Determine the (x, y) coordinate at the center of the cell enclosing the given text.  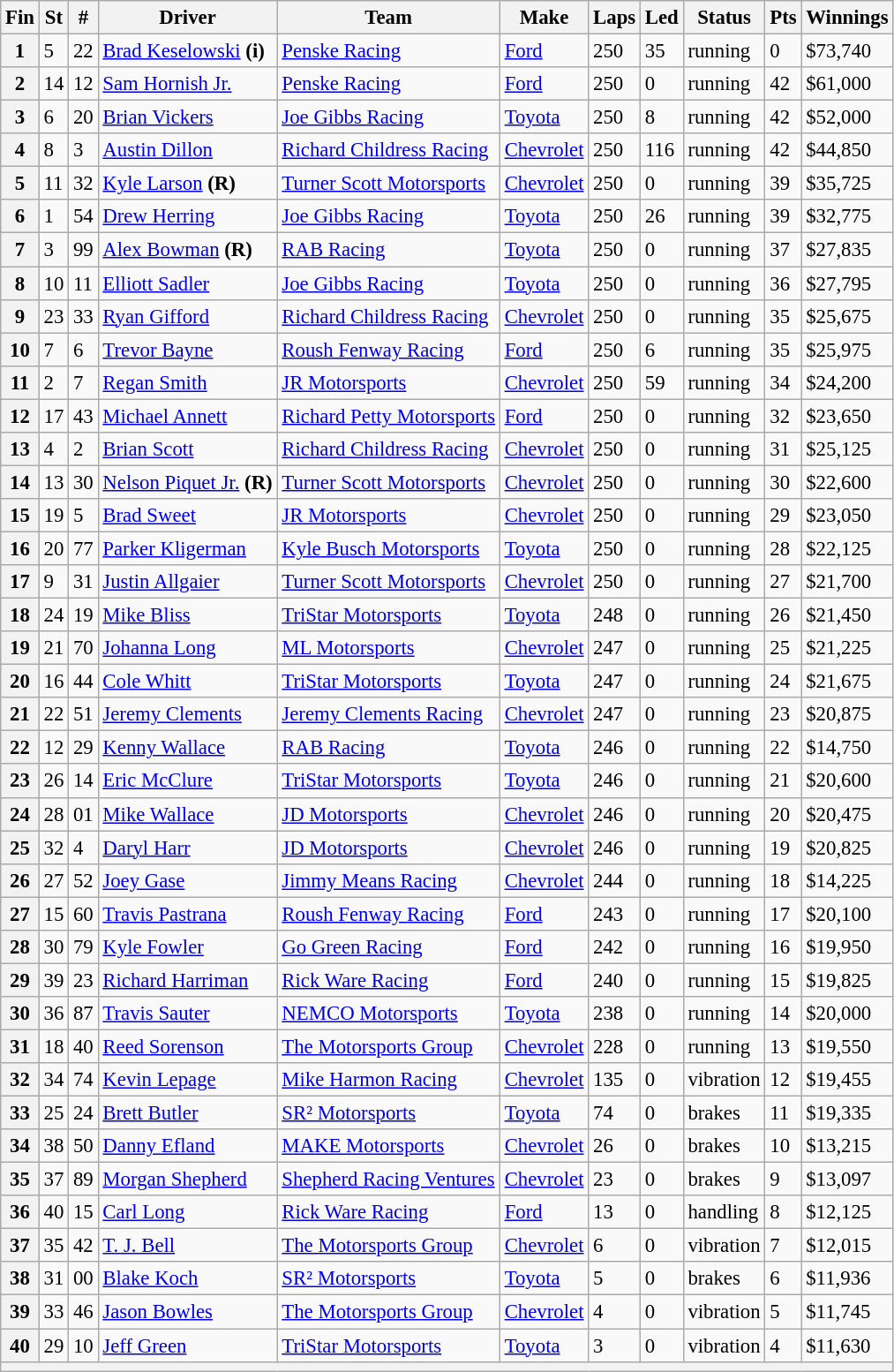
Richard Harriman (187, 980)
$21,225 (847, 648)
$35,725 (847, 184)
$20,475 (847, 814)
Status (724, 18)
$20,100 (847, 914)
$44,850 (847, 150)
$52,000 (847, 117)
Led (662, 18)
$25,975 (847, 350)
Elliott Sadler (187, 283)
Travis Pastrana (187, 914)
Blake Koch (187, 1279)
$22,600 (847, 482)
Shepherd Racing Ventures (388, 1180)
Morgan Shepherd (187, 1180)
Nelson Piquet Jr. (R) (187, 482)
Jason Bowles (187, 1312)
# (83, 18)
$21,675 (847, 682)
$12,015 (847, 1246)
242 (614, 947)
$12,125 (847, 1212)
238 (614, 1014)
$22,125 (847, 548)
87 (83, 1014)
Jeremy Clements Racing (388, 714)
77 (83, 548)
46 (83, 1312)
89 (83, 1180)
Cole Whitt (187, 682)
Richard Petty Motorsports (388, 416)
$21,700 (847, 582)
52 (83, 880)
Michael Annett (187, 416)
$73,740 (847, 51)
NEMCO Motorsports (388, 1014)
Brad Keselowski (i) (187, 51)
$23,650 (847, 416)
$25,675 (847, 316)
ML Motorsports (388, 648)
Drew Herring (187, 216)
$25,125 (847, 449)
$24,200 (847, 382)
Justin Allgaier (187, 582)
Johanna Long (187, 648)
$13,215 (847, 1146)
Parker Kligerman (187, 548)
Kenny Wallace (187, 748)
Fin (20, 18)
Regan Smith (187, 382)
$20,000 (847, 1014)
Team (388, 18)
116 (662, 150)
Alex Bowman (R) (187, 250)
$20,600 (847, 781)
$14,225 (847, 880)
$19,950 (847, 947)
50 (83, 1146)
$19,550 (847, 1046)
00 (83, 1279)
240 (614, 980)
Carl Long (187, 1212)
Joey Gase (187, 880)
Daryl Harr (187, 848)
$32,775 (847, 216)
60 (83, 914)
228 (614, 1046)
Brad Sweet (187, 516)
handling (724, 1212)
51 (83, 714)
Driver (187, 18)
$14,750 (847, 748)
Brian Vickers (187, 117)
Brian Scott (187, 449)
01 (83, 814)
Mike Wallace (187, 814)
$19,455 (847, 1080)
Eric McClure (187, 781)
Make (544, 18)
Jeremy Clements (187, 714)
Kyle Busch Motorsports (388, 548)
Trevor Bayne (187, 350)
Kyle Fowler (187, 947)
MAKE Motorsports (388, 1146)
43 (83, 416)
$27,835 (847, 250)
Winnings (847, 18)
Austin Dillon (187, 150)
59 (662, 382)
$20,875 (847, 714)
Danny Efland (187, 1146)
$19,825 (847, 980)
Laps (614, 18)
Ryan Gifford (187, 316)
$21,450 (847, 615)
248 (614, 615)
79 (83, 947)
Mike Bliss (187, 615)
$11,630 (847, 1346)
$13,097 (847, 1180)
70 (83, 648)
$11,936 (847, 1279)
135 (614, 1080)
$11,745 (847, 1312)
$23,050 (847, 516)
$20,825 (847, 848)
St (53, 18)
Reed Sorenson (187, 1046)
Kevin Lepage (187, 1080)
Travis Sauter (187, 1014)
Brett Butler (187, 1113)
54 (83, 216)
Go Green Racing (388, 947)
$19,335 (847, 1113)
99 (83, 250)
Jimmy Means Racing (388, 880)
243 (614, 914)
T. J. Bell (187, 1246)
Jeff Green (187, 1346)
Kyle Larson (R) (187, 184)
244 (614, 880)
$61,000 (847, 84)
44 (83, 682)
$27,795 (847, 283)
Pts (784, 18)
Mike Harmon Racing (388, 1080)
Sam Hornish Jr. (187, 84)
